Return the (X, Y) coordinate for the center point of the cell that contains the specified text.  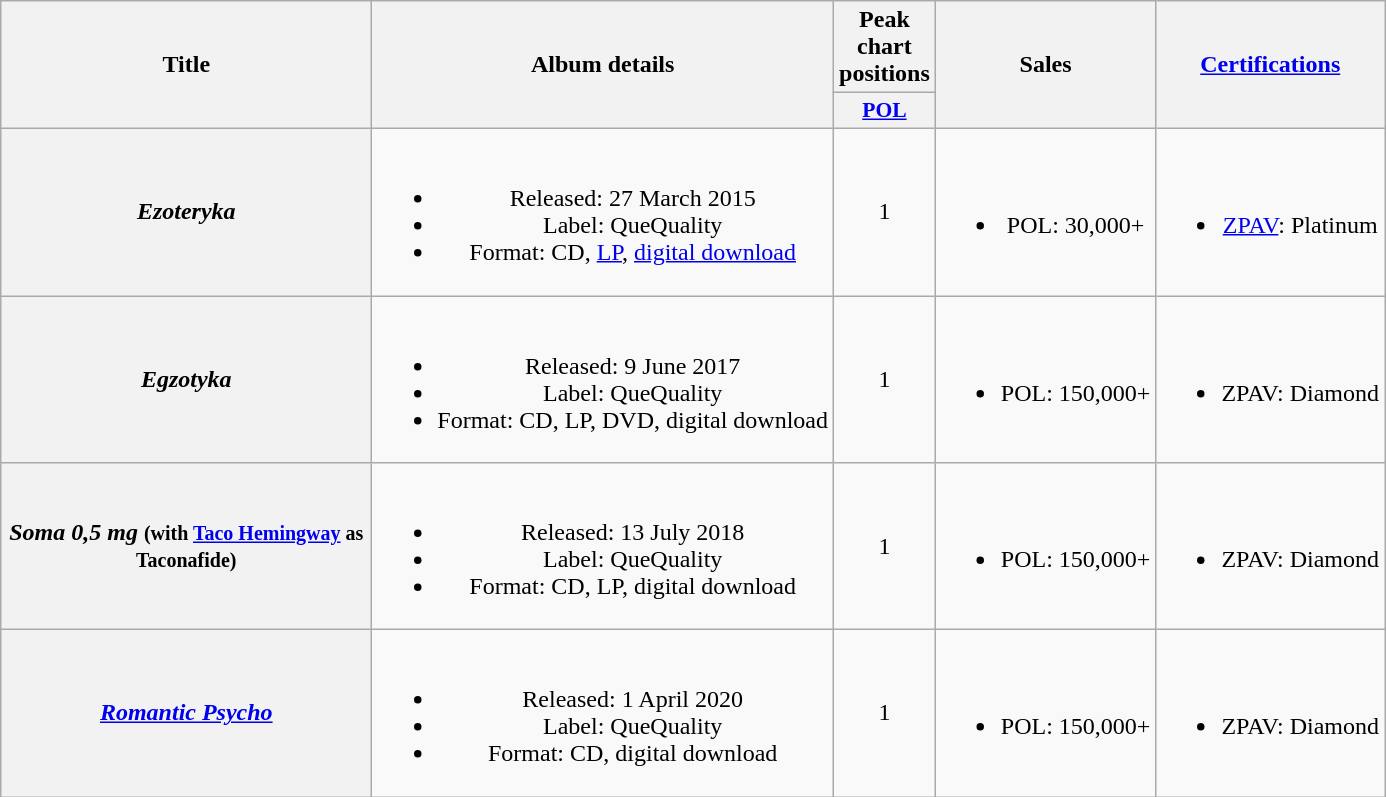
Released: 9 June 2017Label: QueQualityFormat: CD, LP, DVD, digital download (603, 380)
Released: 1 April 2020Label: QueQualityFormat: CD, digital download (603, 714)
POL: 30,000+ (1046, 212)
Ezoteryka (186, 212)
Released: 27 March 2015Label: QueQualityFormat: CD, LP, digital download (603, 212)
Egzotyka (186, 380)
Album details (603, 65)
Sales (1046, 65)
ZPAV: Platinum (1270, 212)
Title (186, 65)
Released: 13 July 2018Label: QueQualityFormat: CD, LP, digital download (603, 546)
Soma 0,5 mg (with Taco Hemingway as Taconafide) (186, 546)
Peak chart positions (885, 47)
POL (885, 111)
Romantic Psycho (186, 714)
Certifications (1270, 65)
